Determine the (x, y) coordinate at the center of the cell enclosing the given text.  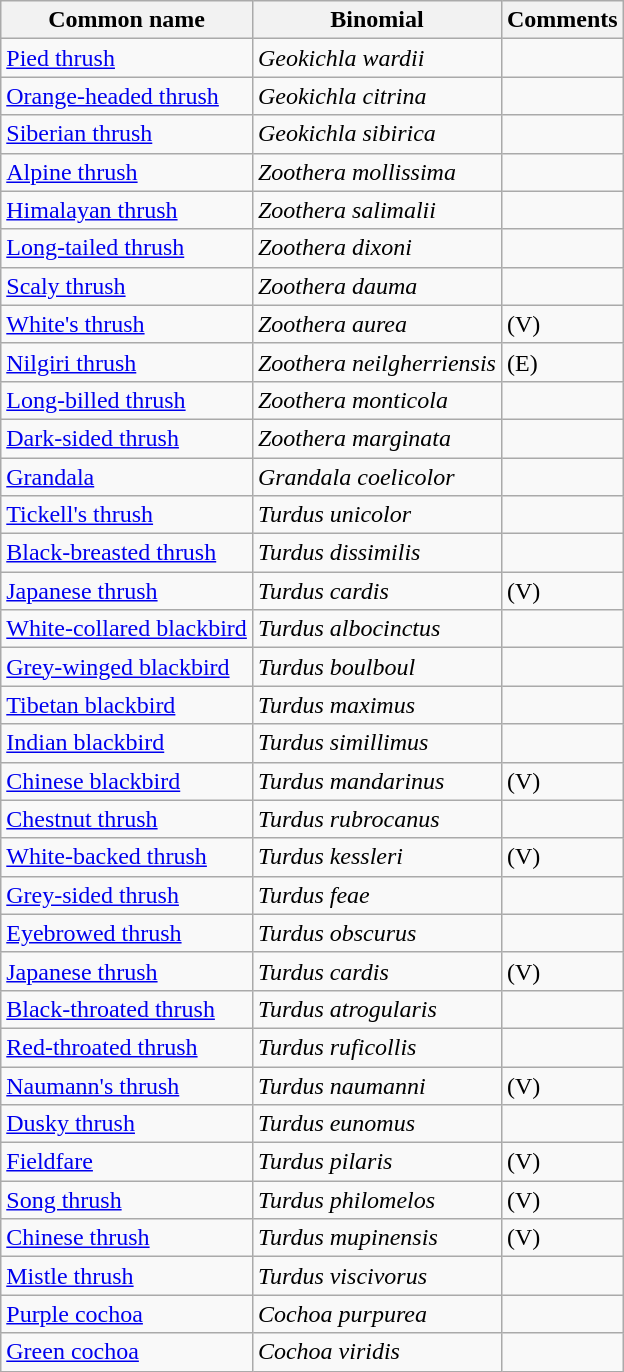
Scaly thrush (127, 286)
Orange-headed thrush (127, 96)
Turdus boulboul (376, 667)
Dark-sided thrush (127, 438)
Turdus obscurus (376, 933)
Zoothera salimalii (376, 210)
Alpine thrush (127, 172)
Turdus maximus (376, 705)
Himalayan thrush (127, 210)
Turdus rubrocanus (376, 819)
Turdus atrogularis (376, 1009)
Comments (562, 20)
Grandala (127, 477)
Mistle thrush (127, 1276)
Common name (127, 20)
Geokichla wardii (376, 58)
Cochoa viridis (376, 1352)
White-collared blackbird (127, 629)
Turdus simillimus (376, 743)
Tickell's thrush (127, 515)
Grey-winged blackbird (127, 667)
Geokichla citrina (376, 96)
Turdus philomelos (376, 1200)
Siberian thrush (127, 134)
Zoothera neilgherriensis (376, 362)
Turdus viscivorus (376, 1276)
Dusky thrush (127, 1124)
Tibetan blackbird (127, 705)
Long-tailed thrush (127, 248)
Turdus mupinensis (376, 1238)
Fieldfare (127, 1162)
Song thrush (127, 1200)
Pied thrush (127, 58)
Grandala coelicolor (376, 477)
Zoothera dixoni (376, 248)
Turdus naumanni (376, 1085)
Zoothera marginata (376, 438)
Indian blackbird (127, 743)
White's thrush (127, 324)
Turdus unicolor (376, 515)
Turdus pilaris (376, 1162)
Zoothera monticola (376, 400)
Red-throated thrush (127, 1047)
Turdus ruficollis (376, 1047)
Grey-sided thrush (127, 895)
Turdus eunomus (376, 1124)
Black-throated thrush (127, 1009)
Binomial (376, 20)
White-backed thrush (127, 857)
Zoothera aurea (376, 324)
Turdus mandarinus (376, 781)
Geokichla sibirica (376, 134)
Chinese blackbird (127, 781)
Zoothera mollissima (376, 172)
Chinese thrush (127, 1238)
Cochoa purpurea (376, 1314)
Nilgiri thrush (127, 362)
Chestnut thrush (127, 819)
Turdus kessleri (376, 857)
Turdus feae (376, 895)
Naumann's thrush (127, 1085)
Eyebrowed thrush (127, 933)
Green cochoa (127, 1352)
Purple cochoa (127, 1314)
Black-breasted thrush (127, 553)
(E) (562, 362)
Long-billed thrush (127, 400)
Zoothera dauma (376, 286)
Turdus albocinctus (376, 629)
Turdus dissimilis (376, 553)
